For the text-containing cell, return its midpoint in [X, Y] coordinate format. 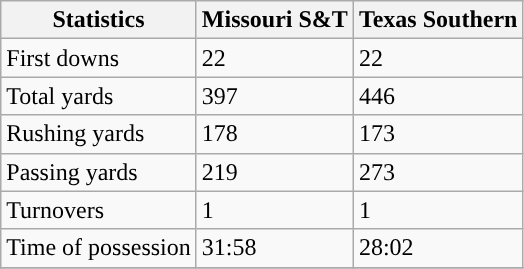
397 [274, 96]
Time of possession [99, 248]
31:58 [274, 248]
Rushing yards [99, 134]
28:02 [438, 248]
Turnovers [99, 210]
Total yards [99, 96]
Passing yards [99, 172]
273 [438, 172]
446 [438, 96]
Missouri S&T [274, 20]
First downs [99, 58]
Texas Southern [438, 20]
173 [438, 134]
219 [274, 172]
178 [274, 134]
Statistics [99, 20]
